Identify which cell holds the provided text, then report its (X, Y) central coordinate. 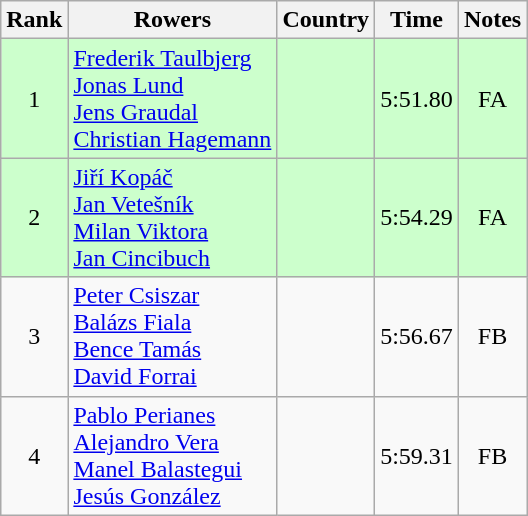
2 (34, 218)
Rank (34, 20)
1 (34, 98)
4 (34, 456)
5:51.80 (417, 98)
Jiří KopáčJan VetešníkMilan ViktoraJan Cincibuch (172, 218)
Country (326, 20)
Rowers (172, 20)
Time (417, 20)
Notes (492, 20)
5:56.67 (417, 336)
Frederik TaulbjergJonas LundJens GraudalChristian Hagemann (172, 98)
5:54.29 (417, 218)
Pablo PerianesAlejandro VeraManel BalasteguiJesús González (172, 456)
Peter CsiszarBalázs FialaBence TamásDavid Forrai (172, 336)
3 (34, 336)
5:59.31 (417, 456)
